From the cell containing the given text, extract its center point as (x, y) coordinate. 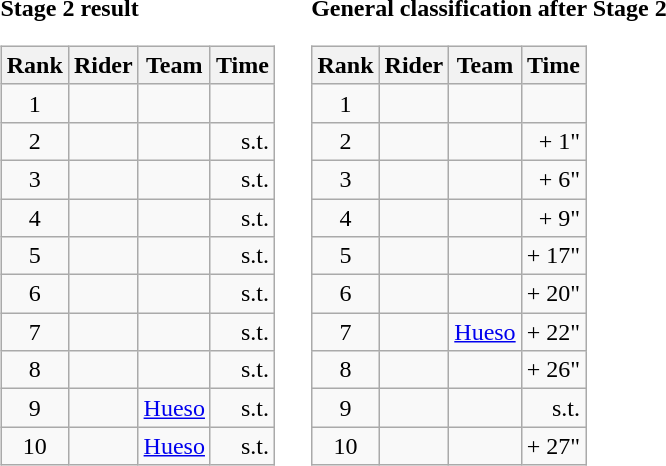
+ 17" (553, 256)
+ 27" (553, 446)
+ 26" (553, 370)
+ 22" (553, 332)
+ 20" (553, 294)
+ 1" (553, 141)
+ 9" (553, 217)
+ 6" (553, 179)
